From the cell containing the given text, extract its center point as (x, y) coordinate. 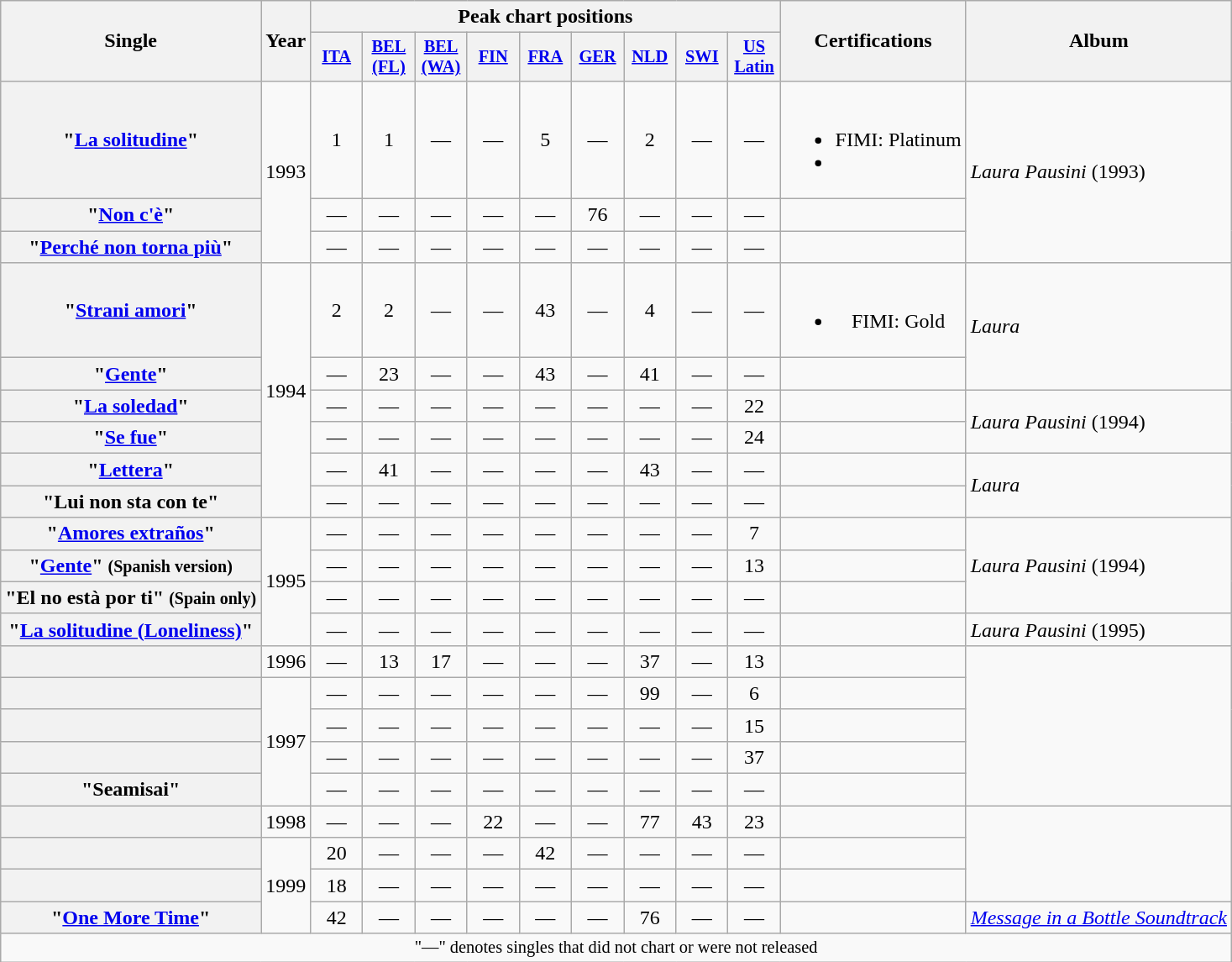
Single (131, 41)
Peak chart positions (546, 17)
7 (754, 534)
"Gente" (131, 374)
77 (650, 822)
BEL(FL) (389, 57)
1997 (286, 741)
1995 (286, 581)
FIMI: Gold (873, 311)
USLatin (754, 57)
1996 (286, 661)
NLD (650, 57)
"Lui non sta con te" (131, 502)
"Strani amori" (131, 311)
"La solitudine" (131, 139)
"One More Time" (131, 917)
Laura Pausini (1995) (1098, 629)
Year (286, 41)
ITA (337, 57)
FIMI: Platinum (873, 139)
"La soledad" (131, 406)
"Amores extraños" (131, 534)
6 (754, 693)
"Seamisai" (131, 790)
Certifications (873, 41)
Album (1098, 41)
"—" denotes singles that did not chart or were not released (616, 948)
"La solitudine (Loneliness)" (131, 629)
17 (441, 661)
GER (597, 57)
"Se fue" (131, 438)
4 (650, 311)
"Perché non torna più" (131, 247)
1993 (286, 171)
FRA (545, 57)
Message in a Bottle Soundtrack (1098, 917)
"Gente" (Spanish version) (131, 565)
99 (650, 693)
1999 (286, 886)
15 (754, 725)
BEL(WA) (441, 57)
1994 (286, 390)
5 (545, 139)
18 (337, 886)
20 (337, 854)
"El no està por ti" (Spain only) (131, 597)
FIN (493, 57)
"Lettera" (131, 470)
"Non c'è" (131, 215)
Laura Pausini (1993) (1098, 171)
1998 (286, 822)
24 (754, 438)
SWI (702, 57)
